Search for the cell housing the specified text and yield its [x, y] center coordinate. 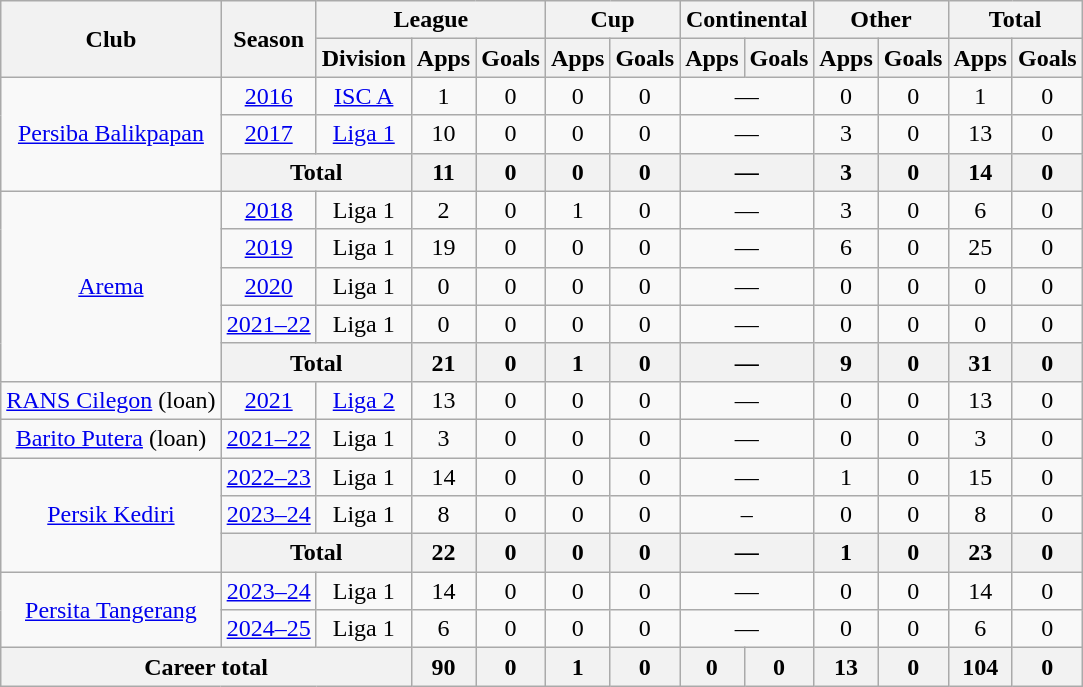
Barito Putera (loan) [111, 438]
Division [364, 58]
21 [443, 362]
2020 [268, 286]
11 [443, 172]
Continental [747, 20]
Persik Kediri [111, 515]
Career total [206, 667]
15 [980, 477]
10 [443, 134]
Season [268, 39]
Persita Tangerang [111, 610]
2024–25 [268, 629]
ISC A [364, 96]
Club [111, 39]
RANS Cilegon (loan) [111, 400]
– [747, 515]
104 [980, 667]
Persiba Balikpapan [111, 134]
90 [443, 667]
2 [443, 210]
2016 [268, 96]
22 [443, 553]
2022–23 [268, 477]
Other [881, 20]
25 [980, 248]
23 [980, 553]
31 [980, 362]
Arema [111, 286]
Liga 2 [364, 400]
2017 [268, 134]
9 [846, 362]
2019 [268, 248]
19 [443, 248]
League [430, 20]
Cup [612, 20]
2018 [268, 210]
2021 [268, 400]
